For the text-containing cell, return its midpoint in (X, Y) coordinate format. 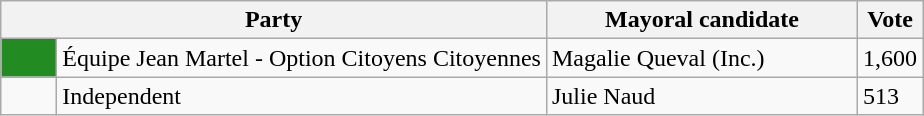
1,600 (890, 58)
Party (274, 20)
Vote (890, 20)
Magalie Queval (Inc.) (702, 58)
Julie Naud (702, 96)
Mayoral candidate (702, 20)
513 (890, 96)
Independent (302, 96)
Équipe Jean Martel - Option Citoyens Citoyennes (302, 58)
